For the text-containing cell, return its midpoint in [x, y] coordinate format. 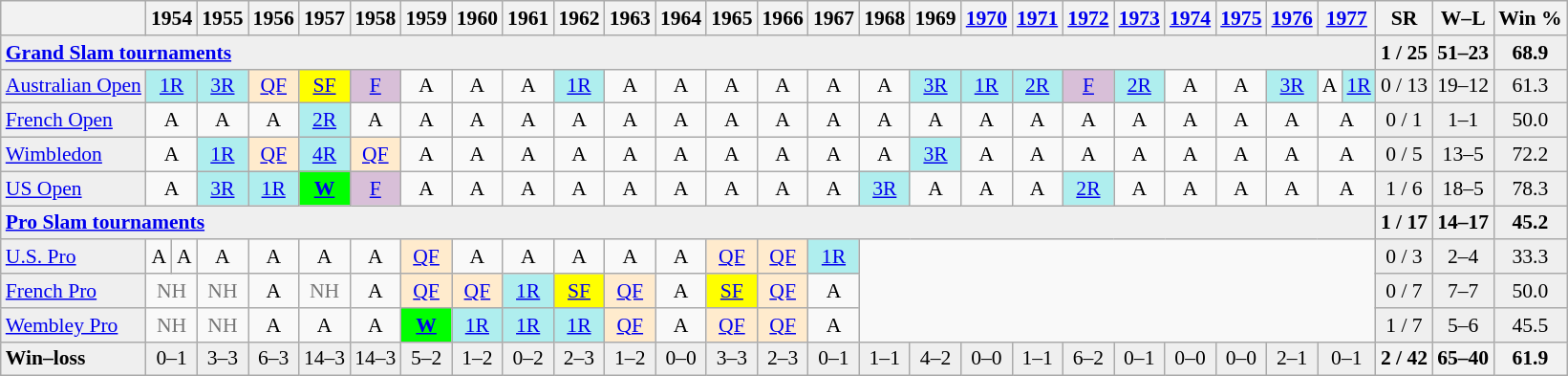
68.9 [1530, 53]
2–4 [1463, 257]
1970 [986, 18]
1954 [172, 18]
1962 [579, 18]
Australian Open [74, 86]
1972 [1087, 18]
6–2 [1087, 359]
78.3 [1530, 188]
1960 [478, 18]
14–17 [1463, 223]
0 / 13 [1405, 86]
1975 [1240, 18]
72.2 [1530, 155]
4R [325, 155]
1961 [527, 18]
0 / 7 [1405, 291]
2 / 42 [1405, 359]
W–L [1463, 18]
45.2 [1530, 223]
1959 [426, 18]
1958 [375, 18]
1971 [1038, 18]
Wimbledon [74, 155]
1964 [680, 18]
1968 [885, 18]
U.S. Pro [74, 257]
SR [1405, 18]
1966 [784, 18]
1965 [732, 18]
5–6 [1463, 325]
1973 [1139, 18]
4–2 [934, 359]
13–5 [1463, 155]
33.3 [1530, 257]
Grand Slam tournaments [688, 53]
Pro Slam tournaments [688, 223]
1976 [1292, 18]
19–12 [1463, 86]
7–7 [1463, 291]
2–1 [1292, 359]
1974 [1191, 18]
45.5 [1530, 325]
1967 [833, 18]
1977 [1347, 18]
French Pro [74, 291]
0 / 3 [1405, 257]
1957 [325, 18]
1956 [273, 18]
0–2 [527, 359]
1 / 25 [1405, 53]
1963 [631, 18]
0 / 5 [1405, 155]
US Open [74, 188]
1 / 17 [1405, 223]
6–3 [273, 359]
61.3 [1530, 86]
French Open [74, 121]
61.9 [1530, 359]
18–5 [1463, 188]
5–2 [426, 359]
51–23 [1463, 53]
1 / 7 [1405, 325]
65–40 [1463, 359]
1 / 6 [1405, 188]
1955 [222, 18]
1969 [934, 18]
Win–loss [74, 359]
Win % [1530, 18]
0 / 1 [1405, 121]
Wembley Pro [74, 325]
